Find where the given text appears and provide that cell's center as [x, y] coordinate. 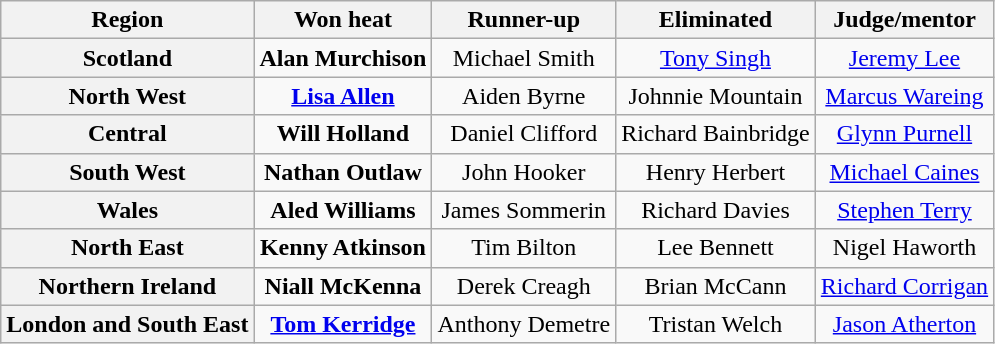
Aiden Byrne [524, 96]
Nathan Outlaw [343, 172]
London and South East [128, 324]
Aled Williams [343, 210]
James Sommerin [524, 210]
Jason Atherton [904, 324]
Brian McCann [716, 286]
Kenny Atkinson [343, 248]
Tristan Welch [716, 324]
Eliminated [716, 20]
Richard Bainbridge [716, 134]
Jeremy Lee [904, 58]
Scotland [128, 58]
Lee Bennett [716, 248]
Alan Murchison [343, 58]
Region [128, 20]
North West [128, 96]
Derek Creagh [524, 286]
John Hooker [524, 172]
Michael Smith [524, 58]
Tim Bilton [524, 248]
Johnnie Mountain [716, 96]
Glynn Purnell [904, 134]
Richard Davies [716, 210]
Anthony Demetre [524, 324]
Nigel Haworth [904, 248]
Michael Caines [904, 172]
Won heat [343, 20]
Will Holland [343, 134]
Northern Ireland [128, 286]
Runner-up [524, 20]
Tony Singh [716, 58]
Tom Kerridge [343, 324]
Lisa Allen [343, 96]
Stephen Terry [904, 210]
Richard Corrigan [904, 286]
Marcus Wareing [904, 96]
Judge/mentor [904, 20]
North East [128, 248]
Henry Herbert [716, 172]
Wales [128, 210]
Niall McKenna [343, 286]
Daniel Clifford [524, 134]
South West [128, 172]
Central [128, 134]
